Scan for the cell matching the given text and deliver its [x, y] coordinate at center. 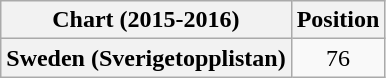
Chart (2015-2016) [146, 20]
76 [338, 58]
Sweden (Sverigetopplistan) [146, 58]
Position [338, 20]
